Determine the (X, Y) coordinate at the center of the cell enclosing the given text.  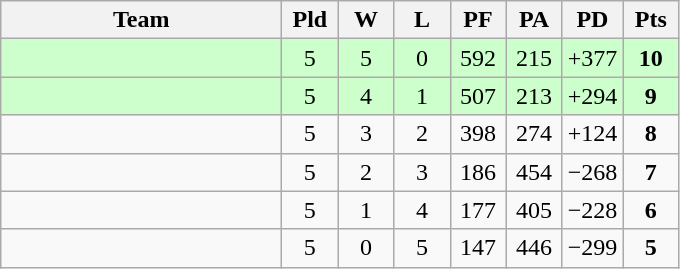
Pld (310, 20)
592 (478, 58)
+294 (592, 96)
Team (142, 20)
186 (478, 172)
454 (534, 172)
215 (534, 58)
177 (478, 210)
L (422, 20)
PD (592, 20)
147 (478, 248)
446 (534, 248)
405 (534, 210)
+124 (592, 134)
8 (651, 134)
9 (651, 96)
10 (651, 58)
6 (651, 210)
274 (534, 134)
507 (478, 96)
+377 (592, 58)
Pts (651, 20)
398 (478, 134)
213 (534, 96)
PF (478, 20)
PA (534, 20)
−228 (592, 210)
7 (651, 172)
−299 (592, 248)
W (366, 20)
−268 (592, 172)
